Determine the [X, Y] coordinate at the center of the cell enclosing the given text.  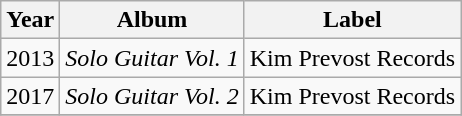
2017 [30, 96]
Solo Guitar Vol. 2 [152, 96]
Solo Guitar Vol. 1 [152, 58]
2013 [30, 58]
Year [30, 20]
Album [152, 20]
Label [352, 20]
